Return the (X, Y) coordinate for the center point of the cell that contains the specified text.  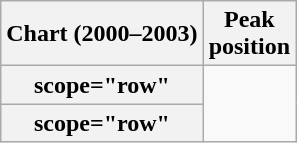
Chart (2000–2003) (102, 34)
Peakposition (249, 34)
